Determine the (X, Y) coordinate at the center of the cell enclosing the given text.  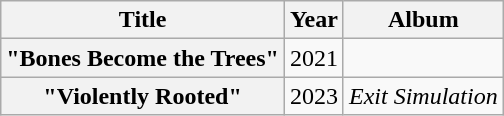
2021 (314, 58)
Year (314, 20)
Album (423, 20)
Title (143, 20)
"Bones Become the Trees" (143, 58)
"Violently Rooted" (143, 96)
2023 (314, 96)
Exit Simulation (423, 96)
